Find where the given text appears and provide that cell's center as [x, y] coordinate. 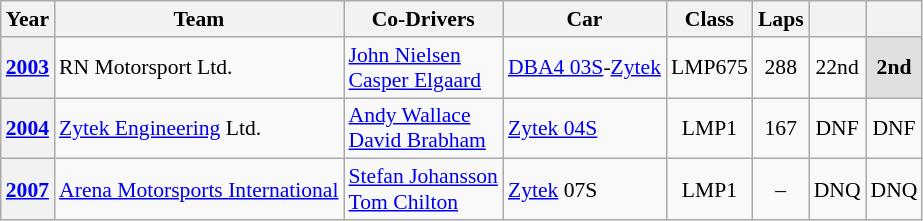
2004 [28, 128]
Arena Motorsports International [198, 190]
Stefan Johansson Tom Chilton [424, 190]
22nd [838, 68]
167 [781, 128]
2007 [28, 190]
Team [198, 19]
Year [28, 19]
LMP675 [710, 68]
Co-Drivers [424, 19]
DBA4 03S-Zytek [584, 68]
Zytek 07S [584, 190]
– [781, 190]
Zytek Engineering Ltd. [198, 128]
Car [584, 19]
Andy Wallace David Brabham [424, 128]
Zytek 04S [584, 128]
John Nielsen Casper Elgaard [424, 68]
Class [710, 19]
RN Motorsport Ltd. [198, 68]
288 [781, 68]
2003 [28, 68]
2nd [894, 68]
Laps [781, 19]
